Scan for the cell matching the given text and deliver its (x, y) coordinate at center. 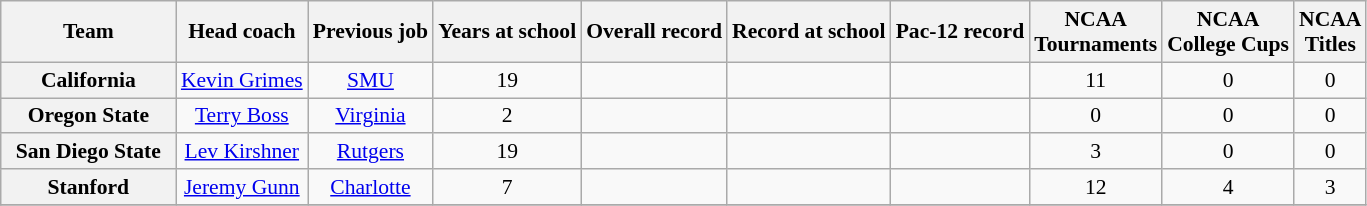
San Diego State (88, 152)
Overall record (654, 32)
Jeremy Gunn (242, 187)
Team (88, 32)
Lev Kirshner (242, 152)
Virginia (370, 116)
12 (1096, 187)
2 (507, 116)
California (88, 80)
7 (507, 187)
Previous job (370, 32)
NCAATournaments (1096, 32)
Kevin Grimes (242, 80)
4 (1228, 187)
Charlotte (370, 187)
Record at school (809, 32)
Stanford (88, 187)
Oregon State (88, 116)
NCAATitles (1330, 32)
Years at school (507, 32)
SMU (370, 80)
Terry Boss (242, 116)
11 (1096, 80)
NCAACollege Cups (1228, 32)
Pac-12 record (960, 32)
Head coach (242, 32)
Rutgers (370, 152)
